Detect which cell encompasses the target text, then output its (x, y) center coordinate. 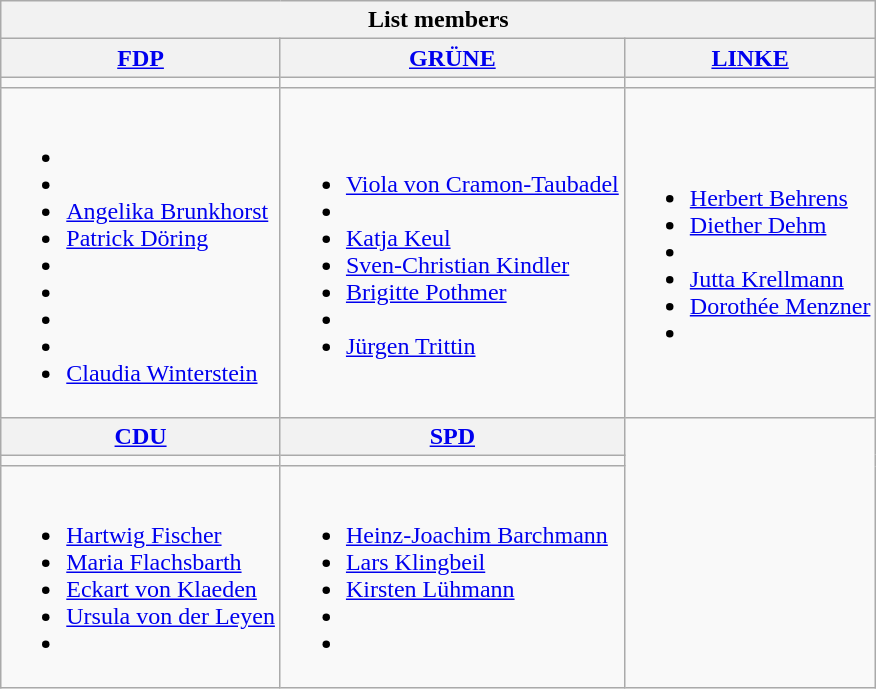
Hartwig FischerMaria FlachsbarthEckart von KlaedenUrsula von der Leyen (141, 576)
CDU (141, 436)
Angelika BrunkhorstPatrick DöringClaudia Winterstein (141, 252)
GRÜNE (452, 58)
Herbert BehrensDiether DehmJutta KrellmannDorothée Menzner (750, 252)
List members (438, 20)
LINKE (750, 58)
Heinz-Joachim BarchmannLars KlingbeilKirsten Lühmann (452, 576)
SPD (452, 436)
FDP (141, 58)
Viola von Cramon-TaubadelKatja KeulSven-Christian KindlerBrigitte PothmerJürgen Trittin (452, 252)
